Capture the cell that displays the provided text and extract its (X, Y) central coordinate. 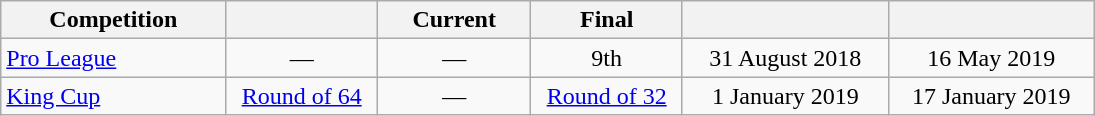
King Cup (114, 96)
Current (454, 20)
1 January 2019 (785, 96)
17 January 2019 (991, 96)
31 August 2018 (785, 58)
Competition (114, 20)
16 May 2019 (991, 58)
9th (606, 58)
Final (606, 20)
Pro League (114, 58)
Round of 64 (302, 96)
Round of 32 (606, 96)
